Provide the [x, y] coordinate of the cell's center where the given text is located.  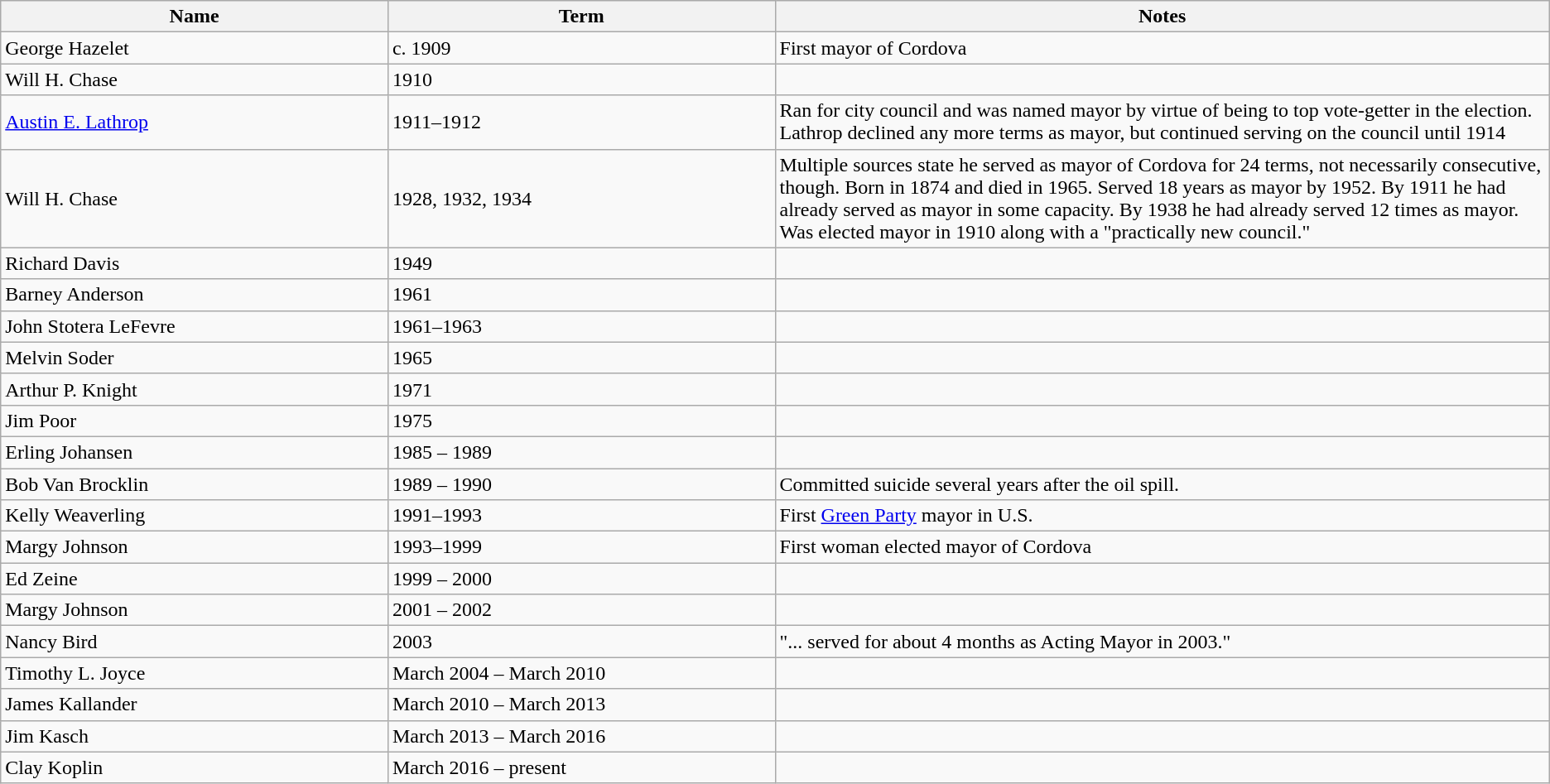
Term [581, 17]
Ed Zeine [195, 579]
1961–1963 [581, 326]
Austin E. Lathrop [195, 123]
First Green Party mayor in U.S. [1162, 516]
c. 1909 [581, 48]
1965 [581, 358]
Jim Kasch [195, 736]
1911–1912 [581, 123]
James Kallander [195, 705]
1949 [581, 263]
Committed suicide several years after the oil spill. [1162, 484]
John Stotera LeFevre [195, 326]
Richard Davis [195, 263]
Name [195, 17]
Notes [1162, 17]
1993–1999 [581, 547]
"... served for about 4 months as Acting Mayor in 2003." [1162, 642]
March 2010 – March 2013 [581, 705]
2001 – 2002 [581, 610]
1961 [581, 295]
Kelly Weaverling [195, 516]
Nancy Bird [195, 642]
First mayor of Cordova [1162, 48]
1975 [581, 421]
Erling Johansen [195, 452]
Arthur P. Knight [195, 389]
1928, 1932, 1934 [581, 199]
Jim Poor [195, 421]
1910 [581, 79]
Bob Van Brocklin [195, 484]
March 2016 – present [581, 767]
George Hazelet [195, 48]
March 2013 – March 2016 [581, 736]
1989 – 1990 [581, 484]
2003 [581, 642]
1985 – 1989 [581, 452]
First woman elected mayor of Cordova [1162, 547]
Clay Koplin [195, 767]
1971 [581, 389]
Timothy L. Joyce [195, 673]
March 2004 – March 2010 [581, 673]
1999 – 2000 [581, 579]
1991–1993 [581, 516]
Barney Anderson [195, 295]
Melvin Soder [195, 358]
